Return the [X, Y] coordinate for the center point of the cell that contains the specified text.  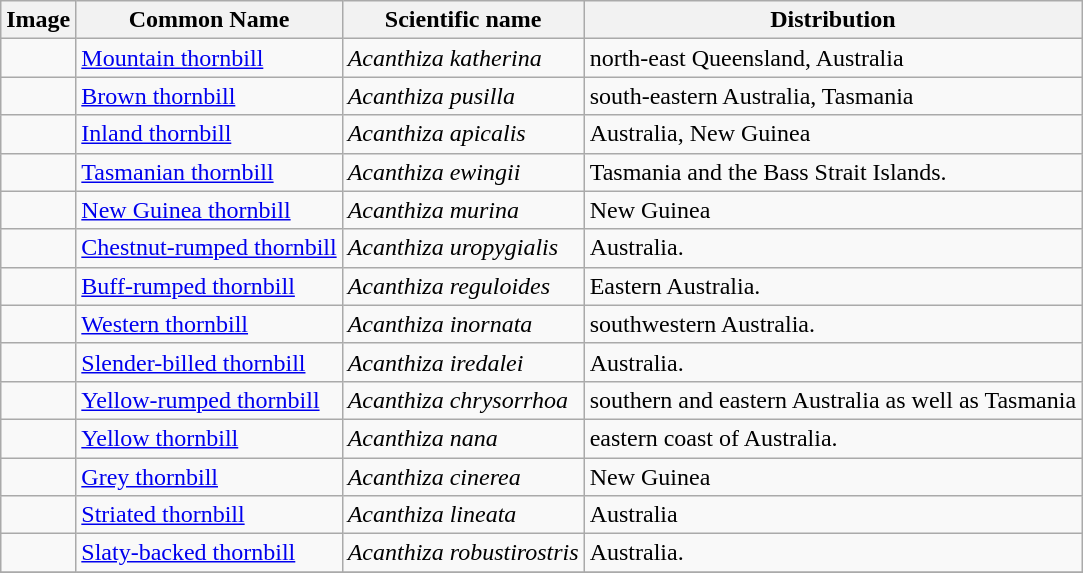
Acanthiza inornata [463, 324]
southwestern Australia. [832, 324]
Acanthiza ewingii [463, 172]
Distribution [832, 20]
Acanthiza murina [463, 210]
Acanthiza reguloides [463, 286]
Scientific name [463, 20]
Chestnut-rumped thornbill [209, 248]
Western thornbill [209, 324]
Slender-billed thornbill [209, 362]
Acanthiza katherina [463, 58]
Acanthiza uropygialis [463, 248]
Tasmanian thornbill [209, 172]
southern and eastern Australia as well as Tasmania [832, 400]
Buff-rumped thornbill [209, 286]
New Guinea thornbill [209, 210]
Acanthiza iredalei [463, 362]
eastern coast of Australia. [832, 438]
Mountain thornbill [209, 58]
Acanthiza pusilla [463, 96]
Acanthiza nana [463, 438]
north-east Queensland, Australia [832, 58]
Yellow thornbill [209, 438]
Yellow-rumped thornbill [209, 400]
Eastern Australia. [832, 286]
Acanthiza lineata [463, 515]
Acanthiza robustirostris [463, 553]
Striated thornbill [209, 515]
Slaty-backed thornbill [209, 553]
Acanthiza apicalis [463, 134]
Common Name [209, 20]
Brown thornbill [209, 96]
Australia [832, 515]
south-eastern Australia, Tasmania [832, 96]
Inland thornbill [209, 134]
Acanthiza chrysorrhoa [463, 400]
Image [38, 20]
Tasmania and the Bass Strait Islands. [832, 172]
Acanthiza cinerea [463, 477]
Australia, New Guinea [832, 134]
Grey thornbill [209, 477]
